Provide the (x, y) coordinate of the cell's center where the given text is located.  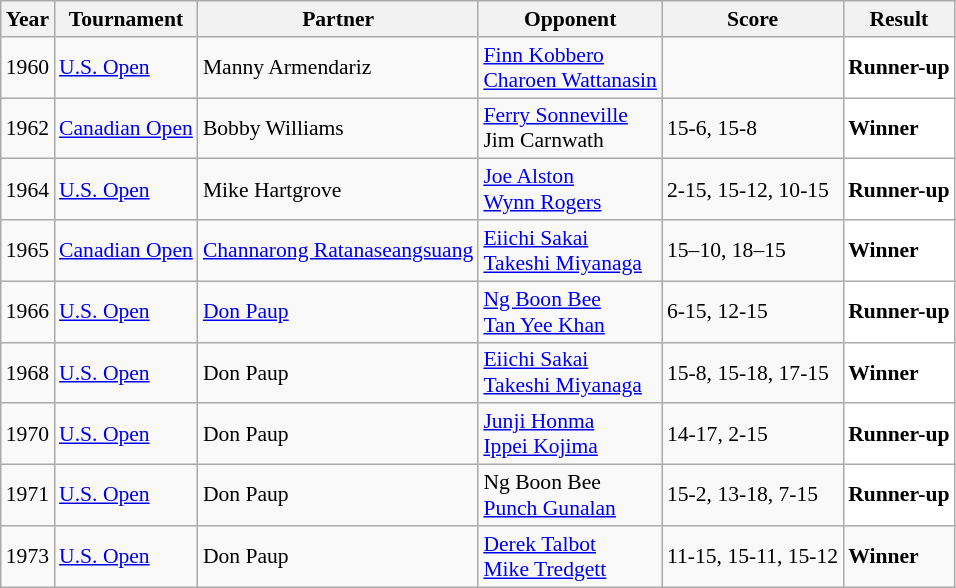
1966 (28, 312)
1960 (28, 68)
1965 (28, 250)
1973 (28, 556)
15-8, 15-18, 17-15 (752, 372)
6-15, 12-15 (752, 312)
Score (752, 19)
2-15, 15-12, 10-15 (752, 190)
Junji Honma Ippei Kojima (570, 434)
Mike Hartgrove (338, 190)
15-2, 13-18, 7-15 (752, 496)
1971 (28, 496)
11-15, 15-11, 15-12 (752, 556)
14-17, 2-15 (752, 434)
15–10, 18–15 (752, 250)
15-6, 15-8 (752, 128)
1970 (28, 434)
Manny Armendariz (338, 68)
Joe Alston Wynn Rogers (570, 190)
Bobby Williams (338, 128)
Result (898, 19)
Derek Talbot Mike Tredgett (570, 556)
Channarong Ratanaseangsuang (338, 250)
Partner (338, 19)
Ng Boon Bee Tan Yee Khan (570, 312)
Ng Boon Bee Punch Gunalan (570, 496)
1968 (28, 372)
1962 (28, 128)
Ferry Sonneville Jim Carnwath (570, 128)
Finn Kobbero Charoen Wattanasin (570, 68)
Year (28, 19)
1964 (28, 190)
Opponent (570, 19)
Tournament (126, 19)
